Capture the cell that displays the provided text and extract its (x, y) central coordinate. 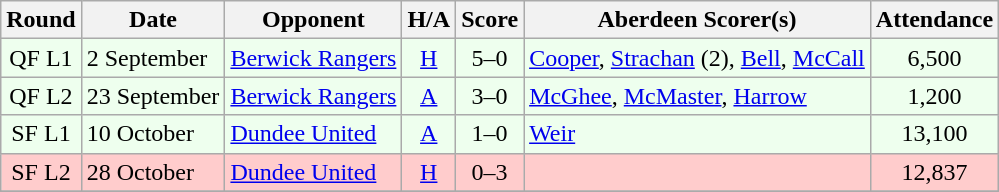
SF L2 (41, 172)
2 September (153, 58)
1,200 (934, 96)
1–0 (490, 134)
Aberdeen Scorer(s) (698, 20)
10 October (153, 134)
12,837 (934, 172)
0–3 (490, 172)
McGhee, McMaster, Harrow (698, 96)
5–0 (490, 58)
Round (41, 20)
Cooper, Strachan (2), Bell, McCall (698, 58)
6,500 (934, 58)
Weir (698, 134)
Date (153, 20)
Opponent (314, 20)
23 September (153, 96)
13,100 (934, 134)
QF L2 (41, 96)
3–0 (490, 96)
QF L1 (41, 58)
H/A (429, 20)
28 October (153, 172)
Score (490, 20)
SF L1 (41, 134)
Attendance (934, 20)
